Provide the [X, Y] coordinate of the cell's center where the given text is located.  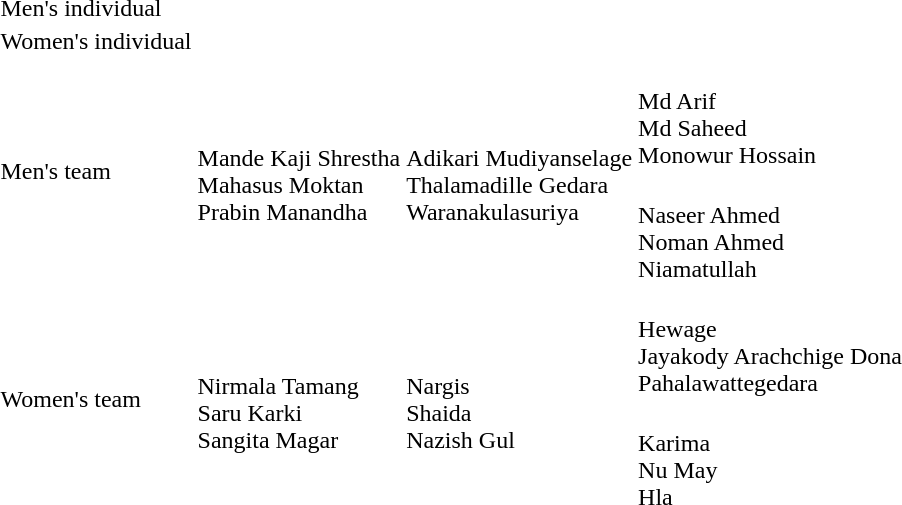
Mande Kaji ShresthaMahasus MoktanPrabin Manandha [299, 172]
Adikari MudiyanselageThalamadille GedaraWaranakulasuriya [520, 172]
